Find where the given text appears and provide that cell's center as (x, y) coordinate. 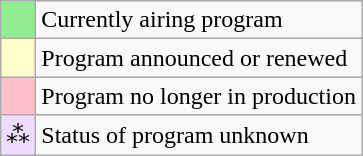
Program no longer in production (199, 96)
⁂ (18, 135)
Program announced or renewed (199, 58)
Status of program unknown (199, 135)
Currently airing program (199, 20)
